Return the [X, Y] coordinate for the center point of the cell that contains the specified text.  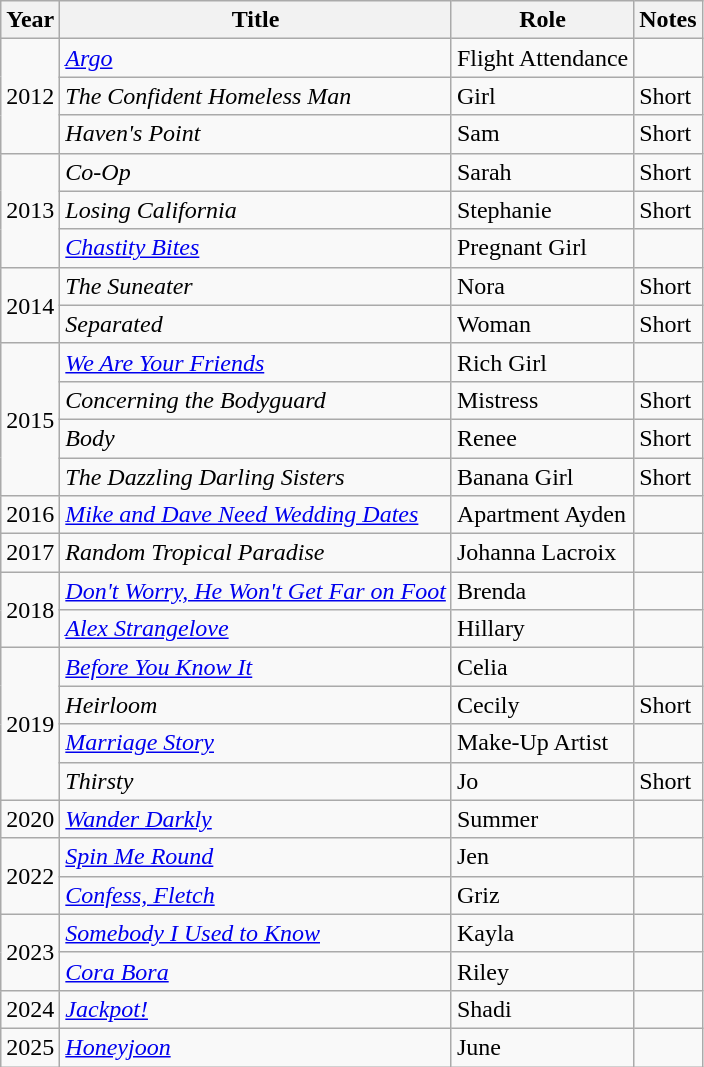
2016 [30, 515]
Wander Darkly [256, 819]
Stephanie [542, 210]
The Suneater [256, 286]
Don't Worry, He Won't Get Far on Foot [256, 591]
The Dazzling Darling Sisters [256, 477]
Before You Know It [256, 667]
2025 [30, 1047]
Co-Op [256, 172]
2022 [30, 876]
The Confident Homeless Man [256, 96]
2024 [30, 1009]
Hillary [542, 629]
Shadi [542, 1009]
Notes [668, 20]
Kayla [542, 933]
Woman [542, 324]
Cora Bora [256, 971]
Spin Me Round [256, 857]
Year [30, 20]
Losing California [256, 210]
2013 [30, 210]
Separated [256, 324]
Jackpot! [256, 1009]
June [542, 1047]
Apartment Ayden [542, 515]
2012 [30, 96]
2014 [30, 305]
Thirsty [256, 781]
2017 [30, 553]
Sam [542, 134]
Jo [542, 781]
Rich Girl [542, 362]
Celia [542, 667]
Concerning the Bodyguard [256, 400]
Marriage Story [256, 743]
2023 [30, 952]
Flight Attendance [542, 58]
Sarah [542, 172]
Jen [542, 857]
We Are Your Friends [256, 362]
2020 [30, 819]
Alex Strangelove [256, 629]
Banana Girl [542, 477]
Heirloom [256, 705]
Brenda [542, 591]
Confess, Fletch [256, 895]
Girl [542, 96]
Haven's Point [256, 134]
Summer [542, 819]
Honeyjoon [256, 1047]
Griz [542, 895]
Somebody I Used to Know [256, 933]
Mistress [542, 400]
Role [542, 20]
Chastity Bites [256, 248]
Renee [542, 438]
Nora [542, 286]
2019 [30, 724]
Mike and Dave Need Wedding Dates [256, 515]
2018 [30, 610]
Argo [256, 58]
Cecily [542, 705]
Title [256, 20]
Make-Up Artist [542, 743]
Random Tropical Paradise [256, 553]
Body [256, 438]
Johanna Lacroix [542, 553]
2015 [30, 419]
Pregnant Girl [542, 248]
Riley [542, 971]
